Provide the [x, y] coordinate of the cell's center where the given text is located.  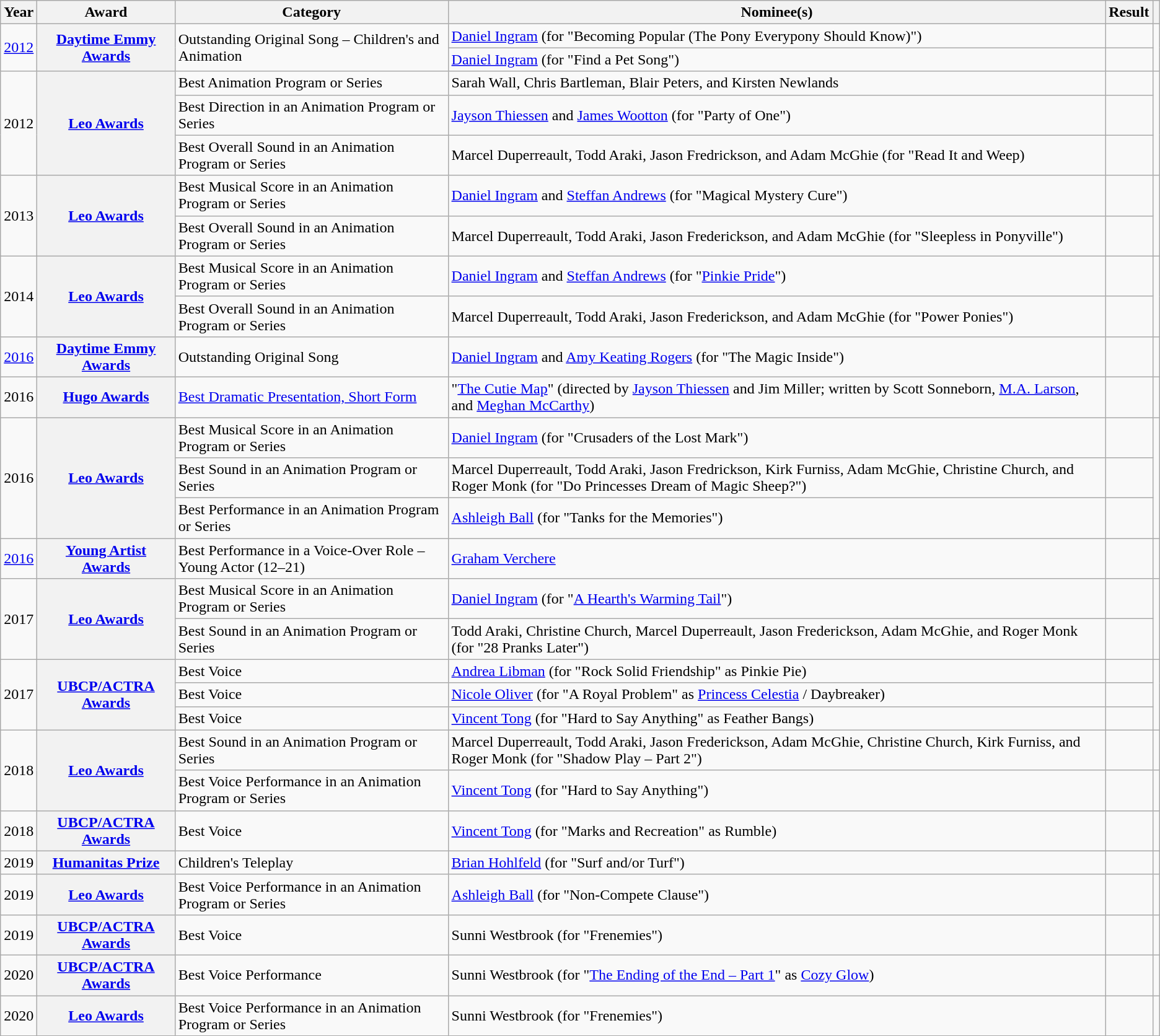
Young Artist Awards [106, 559]
Todd Araki, Christine Church, Marcel Duperreault, Jason Frederickson, Adam McGhie, and Roger Monk (for "28 Pranks Later") [777, 639]
Best Animation Program or Series [311, 83]
Nominee(s) [777, 12]
Daniel Ingram (for "A Hearth's Warming Tail") [777, 599]
Humanitas Prize [106, 863]
Daniel Ingram and Steffan Andrews (for "Pinkie Pride") [777, 276]
Best Voice Performance [311, 975]
"The Cutie Map" (directed by Jayson Thiessen and Jim Miller; written by Scott Sonneborn, M.A. Larson, and Meghan McCarthy) [777, 397]
Award [106, 12]
Outstanding Original Song [311, 357]
Result [1129, 12]
Daniel Ingram and Steffan Andrews (for "Magical Mystery Cure") [777, 196]
Category [311, 12]
Daniel Ingram and Amy Keating Rogers (for "The Magic Inside") [777, 357]
Vincent Tong (for "Marks and Recreation" as Rumble) [777, 830]
Best Performance in an Animation Program or Series [311, 518]
Marcel Duperreault, Todd Araki, Jason Frederickson, and Adam McGhie (for "Sleepless in Ponyville") [777, 235]
2014 [19, 296]
Year [19, 12]
Graham Verchere [777, 559]
Marcel Duperreault, Todd Araki, Jason Frederickson, Adam McGhie, Christine Church, Kirk Furniss, and Roger Monk (for "Shadow Play – Part 2") [777, 750]
Marcel Duperreault, Todd Araki, Jason Fredrickson, and Adam McGhie (for "Read It and Weep) [777, 155]
Ashleigh Ball (for "Tanks for the Memories") [777, 518]
Sarah Wall, Chris Bartleman, Blair Peters, and Kirsten Newlands [777, 83]
Daniel Ingram (for "Find a Pet Song") [777, 59]
Outstanding Original Song – Children's and Animation [311, 48]
Daniel Ingram (for "Crusaders of the Lost Mark") [777, 437]
Best Dramatic Presentation, Short Form [311, 397]
Vincent Tong (for "Hard to Say Anything") [777, 791]
Andrea Libman (for "Rock Solid Friendship" as Pinkie Pie) [777, 671]
Vincent Tong (for "Hard to Say Anything" as Feather Bangs) [777, 718]
Sunni Westbrook (for "The Ending of the End – Part 1" as Cozy Glow) [777, 975]
2013 [19, 216]
Brian Hohlfeld (for "Surf and/or Turf") [777, 863]
Hugo Awards [106, 397]
Nicole Oliver (for "A Royal Problem" as Princess Celestia / Daybreaker) [777, 695]
Best Direction in an Animation Program or Series [311, 115]
Jayson Thiessen and James Wootton (for "Party of One") [777, 115]
Children's Teleplay [311, 863]
Ashleigh Ball (for "Non-Compete Clause") [777, 895]
Marcel Duperreault, Todd Araki, Jason Frederickson, and Adam McGhie (for "Power Ponies") [777, 316]
Daniel Ingram (for "Becoming Popular (The Pony Everypony Should Know)") [777, 36]
Best Performance in a Voice-Over Role – Young Actor (12–21) [311, 559]
